From the cell containing the given text, extract its center point as (X, Y) coordinate. 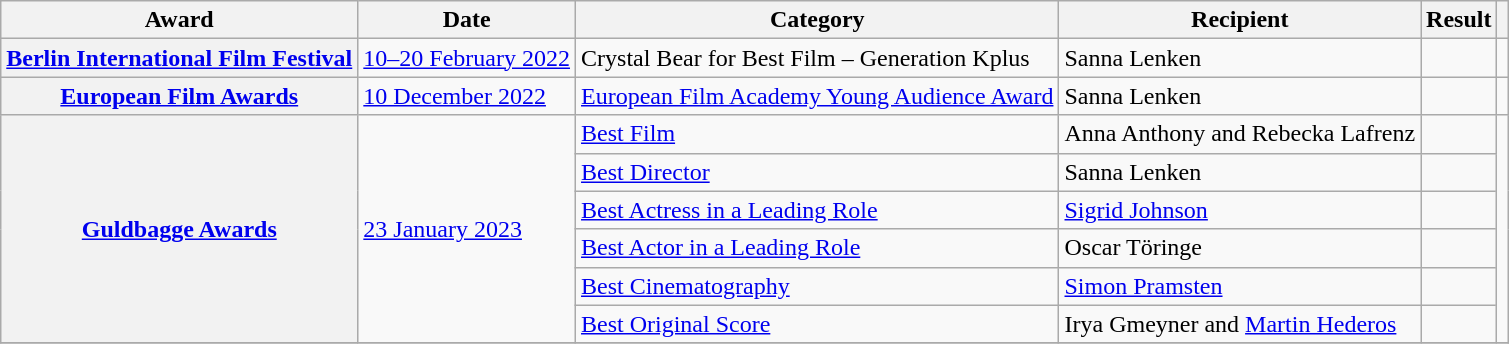
Best Actress in a Leading Role (818, 210)
10 December 2022 (467, 96)
Best Original Score (818, 324)
Crystal Bear for Best Film – Generation Kplus (818, 58)
Best Actor in a Leading Role (818, 248)
Result (1459, 20)
Anna Anthony and Rebecka Lafrenz (1240, 134)
Award (180, 20)
Berlin International Film Festival (180, 58)
Best Cinematography (818, 286)
Best Film (818, 134)
Sigrid Johnson (1240, 210)
European Film Awards (180, 96)
European Film Academy Young Audience Award (818, 96)
Best Director (818, 172)
23 January 2023 (467, 229)
Irya Gmeyner and Martin Hederos (1240, 324)
Guldbagge Awards (180, 229)
Date (467, 20)
Recipient (1240, 20)
Oscar Töringe (1240, 248)
Simon Pramsten (1240, 286)
Category (818, 20)
10–20 February 2022 (467, 58)
